Detect which cell encompasses the target text, then output its (x, y) center coordinate. 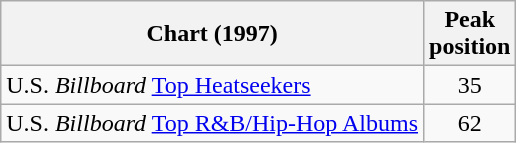
Peakposition (470, 34)
62 (470, 123)
Chart (1997) (212, 34)
35 (470, 85)
U.S. Billboard Top Heatseekers (212, 85)
U.S. Billboard Top R&B/Hip-Hop Albums (212, 123)
